From the cell containing the given text, extract its center point as [x, y] coordinate. 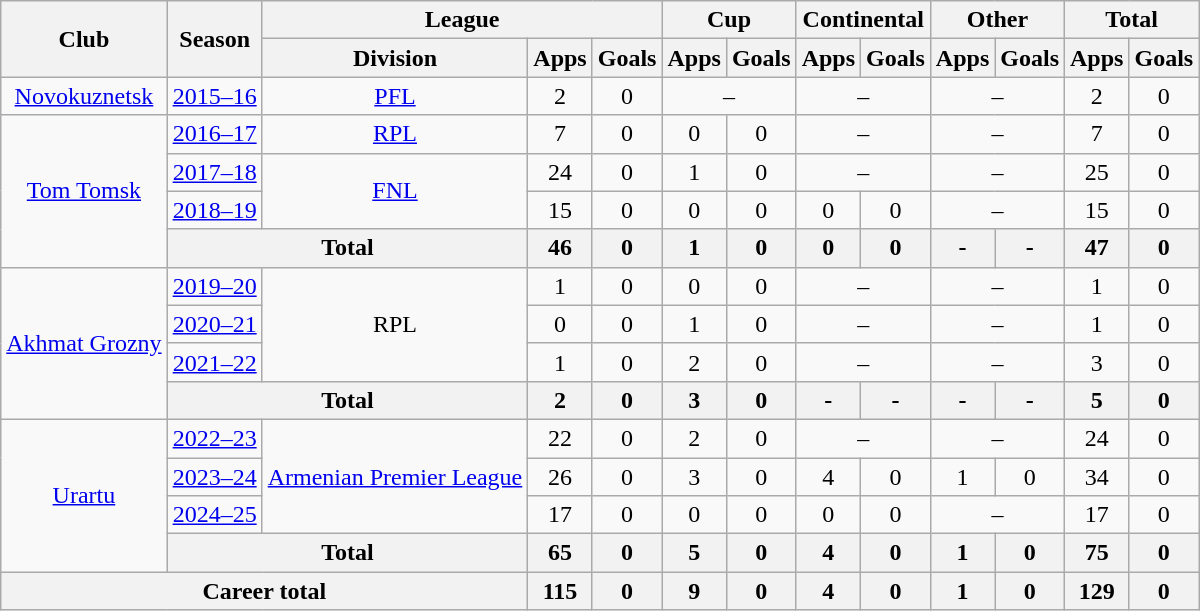
26 [560, 477]
46 [560, 248]
75 [1097, 553]
2021–22 [214, 362]
2023–24 [214, 477]
2019–20 [214, 286]
Other [997, 20]
115 [560, 591]
FNL [395, 191]
Armenian Premier League [395, 476]
PFL [395, 96]
Career total [264, 591]
Club [84, 39]
2024–25 [214, 515]
Cup [729, 20]
Continental [863, 20]
47 [1097, 248]
65 [560, 553]
League [462, 20]
2020–21 [214, 324]
Season [214, 39]
Akhmat Grozny [84, 343]
Urartu [84, 495]
9 [694, 591]
129 [1097, 591]
2016–17 [214, 134]
2015–16 [214, 96]
Division [395, 58]
34 [1097, 477]
2022–23 [214, 438]
25 [1097, 172]
2017–18 [214, 172]
Tom Tomsk [84, 191]
Novokuznetsk [84, 96]
22 [560, 438]
2018–19 [214, 210]
